Search for the cell housing the specified text and yield its [X, Y] center coordinate. 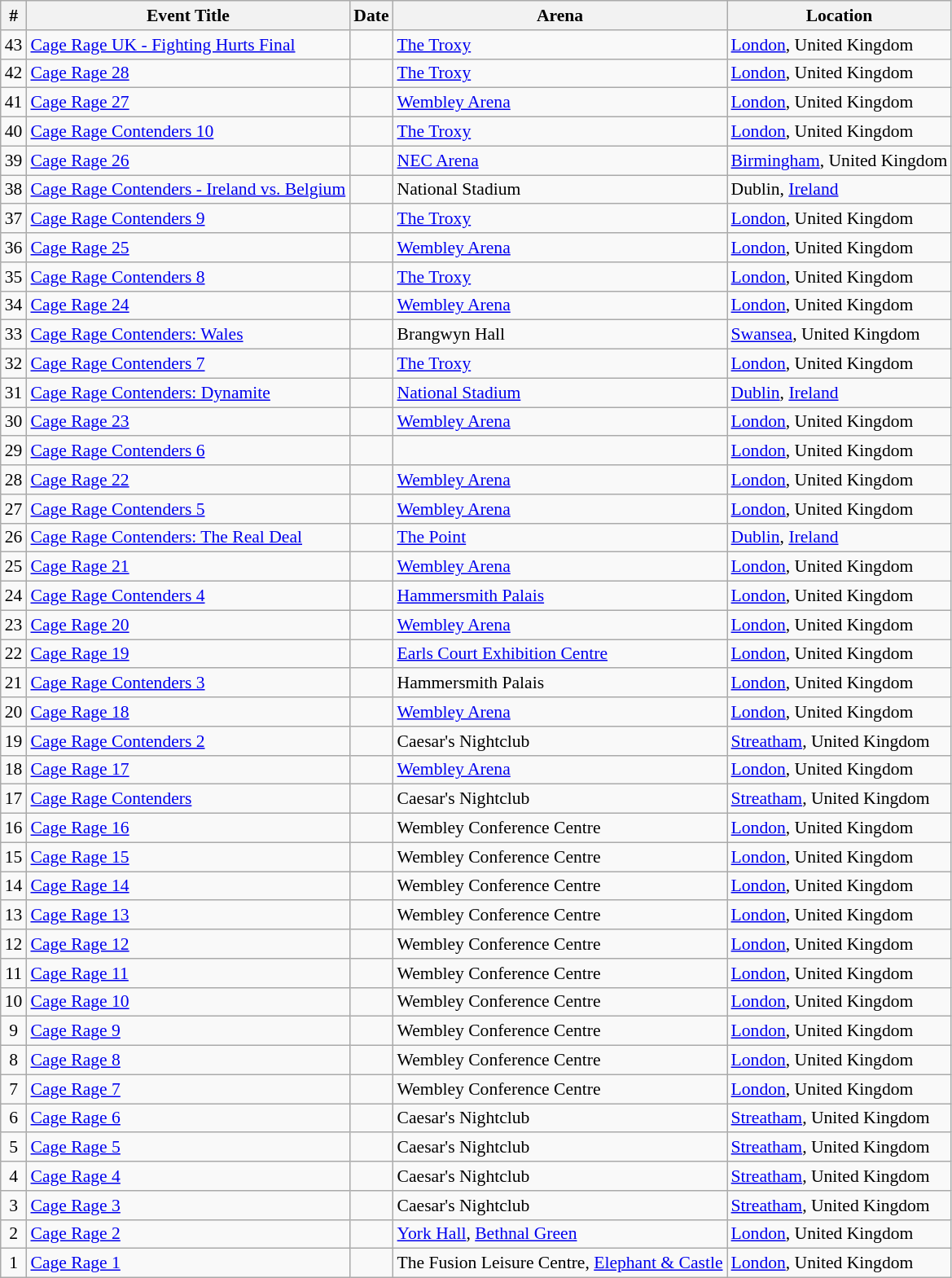
Cage Rage Contenders 9 [187, 219]
Cage Rage Contenders 5 [187, 509]
York Hall, Bethnal Green [560, 1234]
Cage Rage 8 [187, 1061]
Cage Rage 21 [187, 567]
Arena [560, 15]
Cage Rage 3 [187, 1206]
7 [14, 1089]
5 [14, 1148]
8 [14, 1061]
Event Title [187, 15]
NEC Arena [560, 160]
Cage Rage 5 [187, 1148]
Cage Rage Contenders [187, 799]
24 [14, 596]
30 [14, 422]
Cage Rage 19 [187, 654]
Cage Rage 20 [187, 625]
29 [14, 451]
21 [14, 683]
Cage Rage Contenders: Wales [187, 335]
14 [14, 886]
Cage Rage 23 [187, 422]
The Fusion Leisure Centre, Elephant & Castle [560, 1263]
Earls Court Exhibition Centre [560, 654]
Cage Rage 11 [187, 973]
Cage Rage 17 [187, 770]
Cage Rage 15 [187, 857]
Cage Rage Contenders 8 [187, 277]
33 [14, 335]
Cage Rage 2 [187, 1234]
9 [14, 1031]
42 [14, 73]
17 [14, 799]
Cage Rage 12 [187, 944]
39 [14, 160]
26 [14, 538]
Cage Rage 7 [187, 1089]
Cage Rage Contenders 2 [187, 741]
23 [14, 625]
3 [14, 1206]
15 [14, 857]
Cage Rage UK - Fighting Hurts Final [187, 45]
Cage Rage 24 [187, 305]
43 [14, 45]
Birmingham, United Kingdom [840, 160]
18 [14, 770]
25 [14, 567]
6 [14, 1118]
Cage Rage Contenders 10 [187, 132]
Cage Rage 14 [187, 886]
Cage Rage 22 [187, 480]
Cage Rage 9 [187, 1031]
13 [14, 916]
37 [14, 219]
Cage Rage 13 [187, 916]
Cage Rage 6 [187, 1118]
4 [14, 1176]
11 [14, 973]
Date [371, 15]
16 [14, 828]
Cage Rage Contenders - Ireland vs. Belgium [187, 190]
Cage Rage Contenders: Dynamite [187, 393]
Cage Rage 10 [187, 1002]
20 [14, 712]
# [14, 15]
Cage Rage Contenders 4 [187, 596]
Cage Rage 16 [187, 828]
10 [14, 1002]
Cage Rage 25 [187, 248]
Cage Rage 26 [187, 160]
38 [14, 190]
The Point [560, 538]
Cage Rage Contenders 7 [187, 364]
34 [14, 305]
35 [14, 277]
31 [14, 393]
40 [14, 132]
28 [14, 480]
Location [840, 15]
Cage Rage Contenders: The Real Deal [187, 538]
1 [14, 1263]
Brangwyn Hall [560, 335]
Cage Rage Contenders 6 [187, 451]
12 [14, 944]
Cage Rage 28 [187, 73]
Cage Rage 18 [187, 712]
Cage Rage 4 [187, 1176]
27 [14, 509]
2 [14, 1234]
Cage Rage Contenders 3 [187, 683]
Cage Rage 27 [187, 103]
36 [14, 248]
Swansea, United Kingdom [840, 335]
32 [14, 364]
41 [14, 103]
22 [14, 654]
Cage Rage 1 [187, 1263]
19 [14, 741]
